Find where the given text appears and provide that cell's center as [x, y] coordinate. 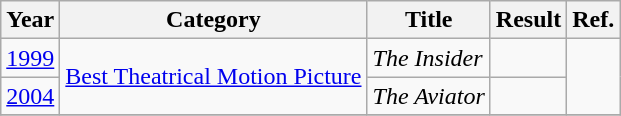
1999 [30, 58]
Best Theatrical Motion Picture [214, 77]
Result [528, 20]
Category [214, 20]
The Insider [428, 58]
Title [428, 20]
2004 [30, 96]
The Aviator [428, 96]
Ref. [594, 20]
Year [30, 20]
